Search for the cell housing the specified text and yield its [x, y] center coordinate. 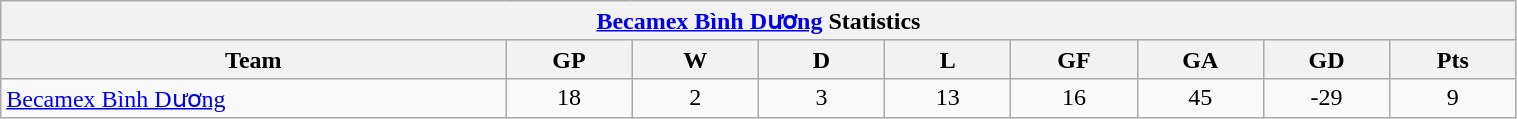
GP [569, 59]
9 [1453, 98]
45 [1200, 98]
3 [821, 98]
GF [1074, 59]
Team [254, 59]
Becamex Bình Dương Statistics [758, 21]
GD [1326, 59]
W [695, 59]
D [821, 59]
Pts [1453, 59]
18 [569, 98]
13 [948, 98]
GA [1200, 59]
Becamex Bình Dương [254, 98]
-29 [1326, 98]
16 [1074, 98]
2 [695, 98]
L [948, 59]
